Output the [X, Y] coordinate of the center of the cell containing the given text.  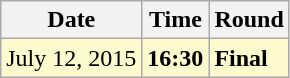
Final [249, 58]
Time [176, 20]
16:30 [176, 58]
Date [72, 20]
July 12, 2015 [72, 58]
Round [249, 20]
